From the cell containing the given text, extract its center point as (X, Y) coordinate. 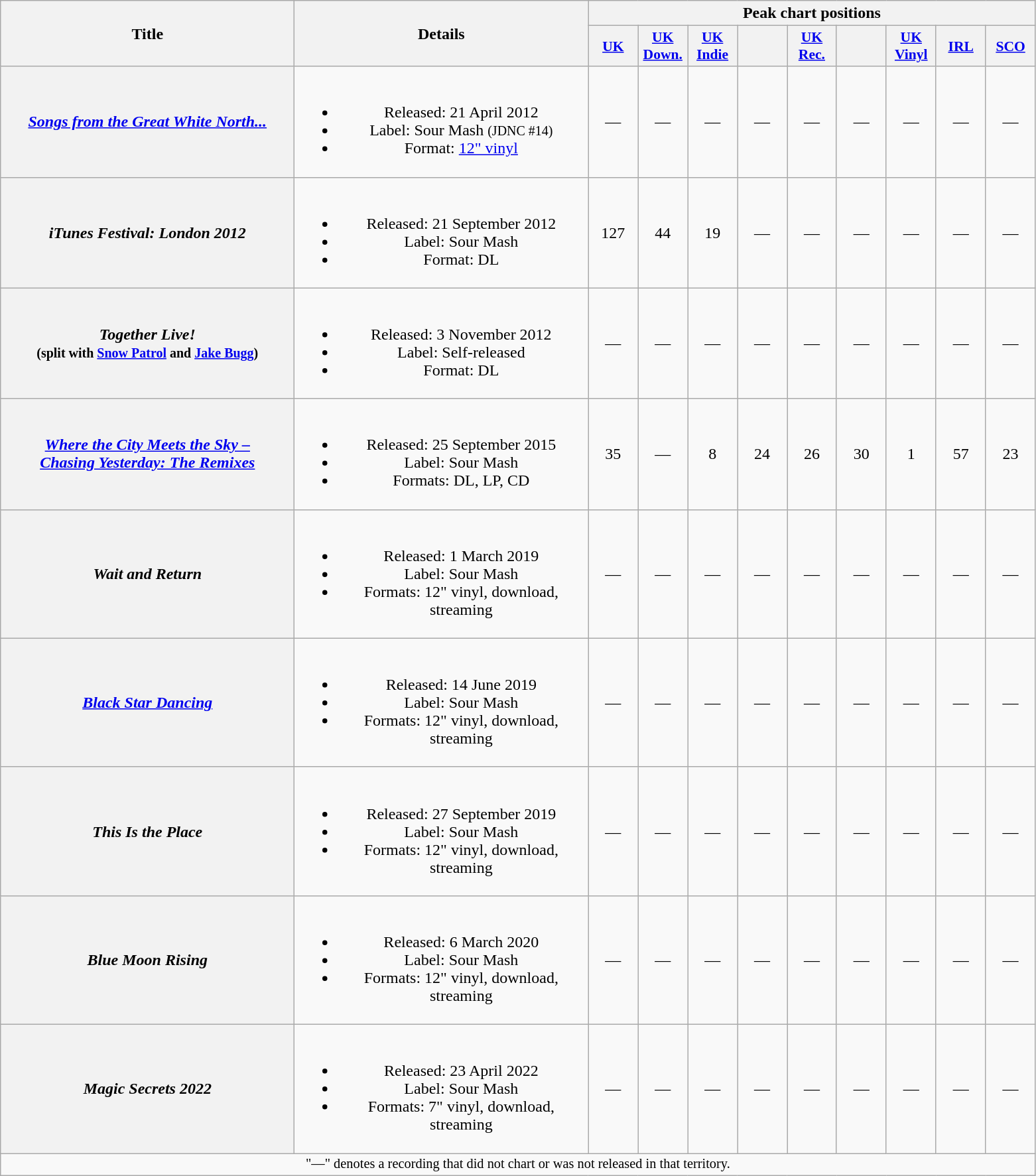
Released: 27 September 2019Label: Sour MashFormats: 12" vinyl, download, streaming (442, 831)
35 (613, 454)
24 (763, 454)
UKVinyl (911, 46)
UKIndie (712, 46)
Released: 14 June 2019Label: Sour MashFormats: 12" vinyl, download, streaming (442, 702)
"—" denotes a recording that did not chart or was not released in that territory. (518, 1164)
Released: 21 April 2012Label: Sour Mash (JDNC #14)Format: 12" vinyl (442, 122)
Released: 23 April 2022Label: Sour MashFormats: 7" vinyl, download, streaming (442, 1088)
Released: 21 September 2012Label: Sour MashFormat: DL (442, 232)
1 (911, 454)
Songs from the Great White North... (147, 122)
Details (442, 33)
Magic Secrets 2022 (147, 1088)
UKRec. (812, 46)
127 (613, 232)
26 (812, 454)
UK (613, 46)
UKDown. (663, 46)
Released: 25 September 2015Label: Sour MashFormats: DL, LP, CD (442, 454)
This Is the Place (147, 831)
Title (147, 33)
30 (861, 454)
Where the City Meets the Sky –Chasing Yesterday: The Remixes (147, 454)
SCO (1011, 46)
Blue Moon Rising (147, 960)
Black Star Dancing (147, 702)
Together Live!(split with Snow Patrol and Jake Bugg) (147, 344)
Wait and Return (147, 574)
Released: 6 March 2020Label: Sour MashFormats: 12" vinyl, download, streaming (442, 960)
44 (663, 232)
19 (712, 232)
Released: 1 March 2019Label: Sour MashFormats: 12" vinyl, download, streaming (442, 574)
23 (1011, 454)
iTunes Festival: London 2012 (147, 232)
Released: 3 November 2012Label: Self-releasedFormat: DL (442, 344)
Peak chart positions (812, 13)
IRL (960, 46)
57 (960, 454)
8 (712, 454)
